Provide the (X, Y) coordinate of the cell's center where the given text is located.  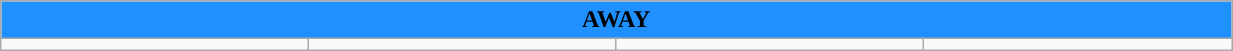
AWAY (616, 20)
